Find where the given text appears and provide that cell's center as [X, Y] coordinate. 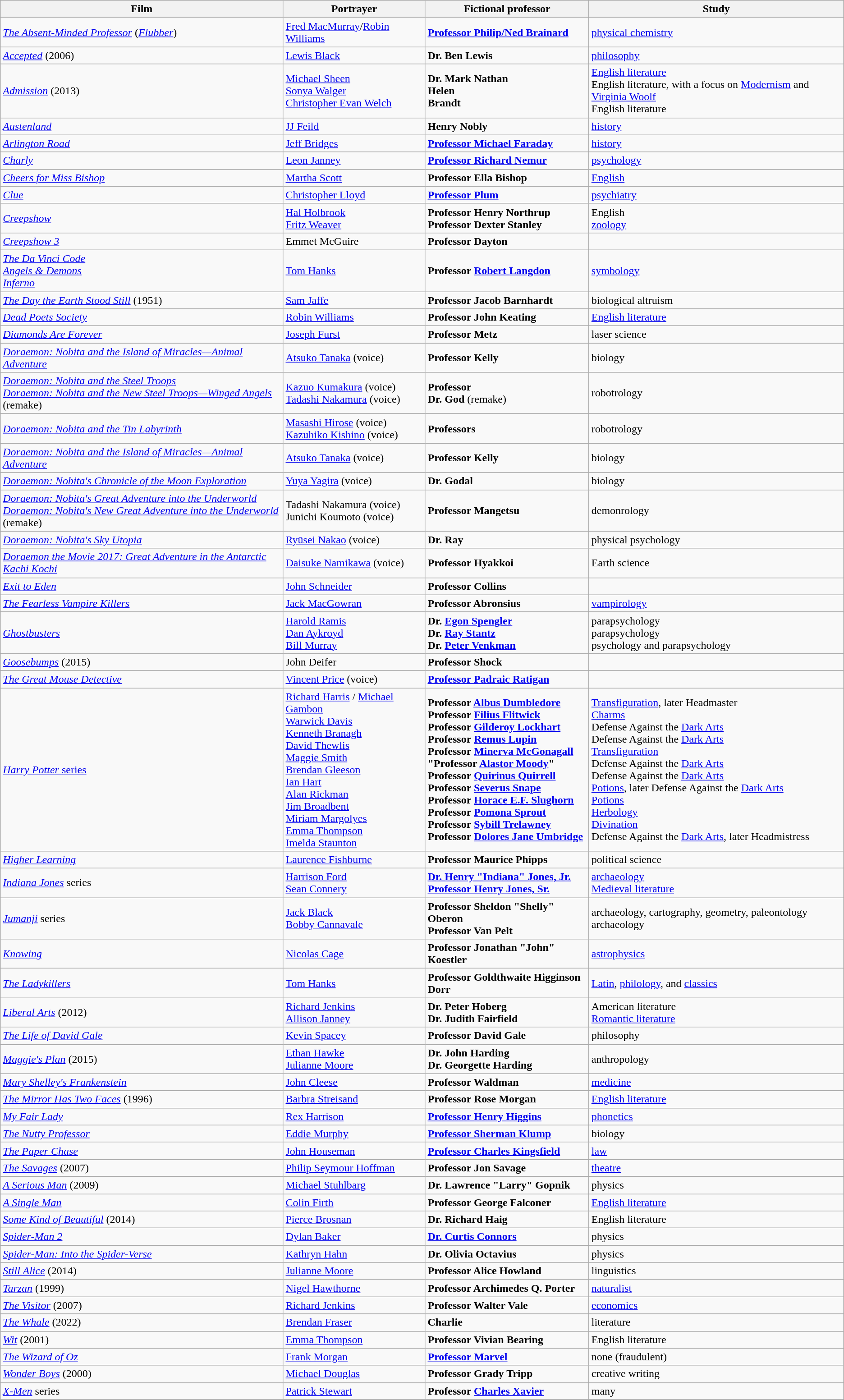
Nicolas Cage [354, 954]
Rex Harrison [354, 1116]
Latin, philology, and classics [716, 983]
Professor Rose Morgan [507, 1099]
John Schneider [354, 586]
medicine [716, 1082]
Some Kind of Beautiful (2014) [142, 1220]
Harry Potter series [142, 770]
astrophysics [716, 954]
Fred MacMurray/Robin Williams [354, 32]
physical chemistry [716, 32]
Masashi Hirose (voice)Kazuhiko Kishino (voice) [354, 428]
The Nutty Professor [142, 1134]
Austenland [142, 126]
Englishzoology [716, 218]
Dylan Baker [354, 1237]
Emmet McGuire [354, 241]
psychology [716, 161]
Barbra Streisand [354, 1099]
Professor Collins [507, 586]
parapsychologyparapsychologypsychology and parapsychology [716, 633]
Laurence Fishburne [354, 860]
Professor Grady Tripp [507, 1374]
Professor Abronsius [507, 603]
Professor David Gale [507, 1036]
Jack MacGowran [354, 603]
A Serious Man (2009) [142, 1185]
Michael Stuhlbarg [354, 1185]
The Mirror Has Two Faces (1996) [142, 1099]
Charly [142, 161]
American literatureRomantic literature [716, 1013]
Professor Robert Langdon [507, 271]
Doraemon: Nobita and the Steel TroopsDoraemon: Nobita and the New Steel Troops—Winged Angels (remake) [142, 393]
Ghostbusters [142, 633]
Lewis Black [354, 55]
Doraemon: Nobita's Great Adventure into the UnderworldDoraemon: Nobita's New Great Adventure into the Underworld (remake) [142, 510]
Spider-Man: Into the Spider-Verse [142, 1254]
archaeology, cartography, geometry, paleontologyarchaeology [716, 918]
Philip Seymour Hoffman [354, 1168]
ProfessorDr. God (remake) [507, 393]
Professor Dayton [507, 241]
laser science [716, 335]
The Paper Chase [142, 1151]
Dr. John HardingDr. Georgette Harding [507, 1059]
Professor Sheldon "Shelly" OberonProfessor Van Pelt [507, 918]
Kevin Spacey [354, 1036]
English [716, 178]
Charlie [507, 1322]
Maggie's Plan (2015) [142, 1059]
Brendan Fraser [354, 1322]
Professor Henry NorthrupProfessor Dexter Stanley [507, 218]
Sam Jaffe [354, 300]
Creepshow [142, 218]
Still Alice (2014) [142, 1271]
Jack BlackBobby Cannavale [354, 918]
Jeff Bridges [354, 143]
Yuya Yagira (voice) [354, 481]
Joseph Furst [354, 335]
theatre [716, 1168]
Martha Scott [354, 178]
Dr. Godal [507, 481]
Harrison FordSean Connery [354, 883]
The Whale (2022) [142, 1322]
Indiana Jones series [142, 883]
Professor Shock [507, 662]
Professor Henry Higgins [507, 1116]
The Absent-Minded Professor (Flubber) [142, 32]
Doraemon: Nobita's Sky Utopia [142, 540]
Professor Jonathan "John" Koestler [507, 954]
The Great Mouse Detective [142, 679]
Professor Charles Xavier [507, 1391]
John Deifer [354, 662]
literature [716, 1322]
Dr. Lawrence "Larry" Gopnik [507, 1185]
Doraemon: Nobita and the Tin Labyrinth [142, 428]
The Ladykillers [142, 983]
Kathryn Hahn [354, 1254]
My Fair Lady [142, 1116]
Hal HolbrookFritz Weaver [354, 218]
English literatureEnglish literature, with a focus on Modernism and Virginia WoolfEnglish literature [716, 91]
demonrology [716, 510]
Professor Richard Nemur [507, 161]
Portrayer [354, 9]
Professor Mangetsu [507, 510]
Nigel Hawthorne [354, 1288]
Professor Hyakkoi [507, 563]
Goosebumps (2015) [142, 662]
Dr. Olivia Octavius [507, 1254]
none (fraudulent) [716, 1357]
Professor Charles Kingsfield [507, 1151]
Mary Shelley's Frankenstein [142, 1082]
Ryūsei Nakao (voice) [354, 540]
Harold RamisDan AykroydBill Murray [354, 633]
Accepted (2006) [142, 55]
Tarzan (1999) [142, 1288]
X-Men series [142, 1391]
anthropology [716, 1059]
The Fearless Vampire Killers [142, 603]
The Visitor (2007) [142, 1305]
Richard JenkinsAllison Janney [354, 1013]
Richard Jenkins [354, 1305]
John Houseman [354, 1151]
Professor Walter Vale [507, 1305]
Wonder Boys (2000) [142, 1374]
Professor Maurice Phipps [507, 860]
creative writing [716, 1374]
economics [716, 1305]
Professor Ella Bishop [507, 178]
Professor Sherman Klump [507, 1134]
Patrick Stewart [354, 1391]
Dr. Mark NathanHelenBrandt [507, 91]
Michael Douglas [354, 1374]
Vincent Price (voice) [354, 679]
Creepshow 3 [142, 241]
Dr. Richard Haig [507, 1220]
Christopher Lloyd [354, 195]
Exit to Eden [142, 586]
Robin Williams [354, 317]
JJ Feild [354, 126]
Professor Padraic Ratigan [507, 679]
Tadashi Nakamura (voice)Junichi Koumoto (voice) [354, 510]
Study [716, 9]
Doraemon the Movie 2017: Great Adventure in the Antarctic Kachi Kochi [142, 563]
Doraemon: Nobita's Chronicle of the Moon Exploration [142, 481]
Higher Learning [142, 860]
Professor Plum [507, 195]
Dr. Peter HobergDr. Judith Fairfield [507, 1013]
law [716, 1151]
Henry Nobly [507, 126]
Pierce Brosnan [354, 1220]
archaeologyMedieval literature [716, 883]
John Cleese [354, 1082]
Colin Firth [354, 1203]
Professor Jon Savage [507, 1168]
Professor Alice Howland [507, 1271]
linguistics [716, 1271]
Michael SheenSonya WalgerChristopher Evan Welch [354, 91]
Eddie Murphy [354, 1134]
Professor George Falconer [507, 1203]
Dr. Curtis Connors [507, 1237]
naturalist [716, 1288]
Arlington Road [142, 143]
Professor Philip/Ned Brainard [507, 32]
physical psychology [716, 540]
Admission (2013) [142, 91]
Professor Jacob Barnhardt [507, 300]
Julianne Moore [354, 1271]
The Day the Earth Stood Still (1951) [142, 300]
Cheers for Miss Bishop [142, 178]
Dead Poets Society [142, 317]
The Life of David Gale [142, 1036]
Professor Goldthwaite Higginson Dorr [507, 983]
Dr. Henry "Indiana" Jones, Jr.Professor Henry Jones, Sr. [507, 883]
Earth science [716, 563]
Jumanji series [142, 918]
Leon Janney [354, 161]
many [716, 1391]
vampirology [716, 603]
Dr. Ray [507, 540]
Professor Marvel [507, 1357]
Liberal Arts (2012) [142, 1013]
Knowing [142, 954]
biological altruism [716, 300]
Dr. Ben Lewis [507, 55]
Kazuo Kumakura (voice)Tadashi Nakamura (voice) [354, 393]
Wit (2001) [142, 1340]
phonetics [716, 1116]
Professor Michael Faraday [507, 143]
Frank Morgan [354, 1357]
The Da Vinci CodeAngels & DemonsInferno [142, 271]
Spider-Man 2 [142, 1237]
Ethan HawkeJulianne Moore [354, 1059]
Emma Thompson [354, 1340]
Fictional professor [507, 9]
symbology [716, 271]
Professor Vivian Bearing [507, 1340]
political science [716, 860]
The Wizard of Oz [142, 1357]
The Savages (2007) [142, 1168]
Professor Waldman [507, 1082]
Professor Metz [507, 335]
Professor John Keating [507, 317]
Film [142, 9]
Daisuke Namikawa (voice) [354, 563]
psychiatry [716, 195]
Diamonds Are Forever [142, 335]
Clue [142, 195]
Dr. Egon SpenglerDr. Ray StantzDr. Peter Venkman [507, 633]
Professors [507, 428]
A Single Man [142, 1203]
Professor Archimedes Q. Porter [507, 1288]
